Capture the cell that displays the provided text and extract its [x, y] central coordinate. 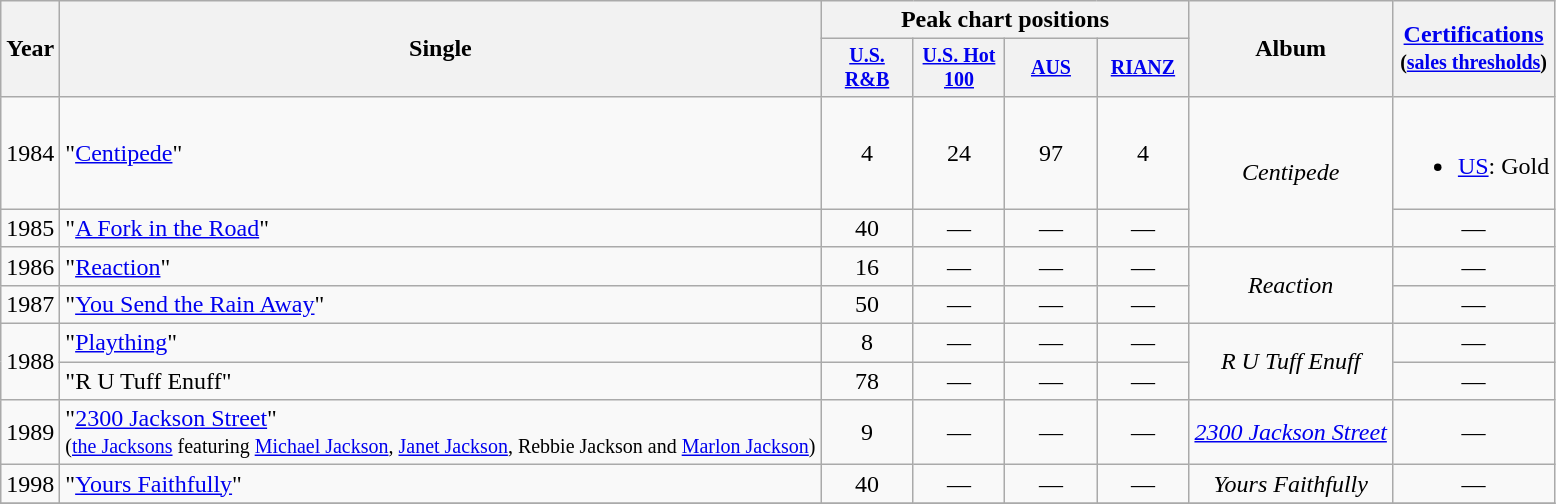
24 [959, 152]
Year [30, 49]
"Reaction" [440, 266]
1987 [30, 304]
1988 [30, 362]
"Centipede" [440, 152]
US: Gold [1473, 152]
"You Send the Rain Away" [440, 304]
1984 [30, 152]
AUS [1051, 68]
"Yours Faithfully" [440, 484]
"2300 Jackson Street" (the Jacksons featuring Michael Jackson, Janet Jackson, Rebbie Jackson and Marlon Jackson) [440, 432]
1998 [30, 484]
8 [867, 343]
1985 [30, 228]
50 [867, 304]
2300 Jackson Street [1290, 432]
16 [867, 266]
97 [1051, 152]
U.S. Hot 100 [959, 68]
R U Tuff Enuff [1290, 362]
Certifications(sales thresholds) [1473, 49]
Peak chart positions [1005, 20]
U.S. R&B [867, 68]
1986 [30, 266]
78 [867, 381]
"R U Tuff Enuff" [440, 381]
Reaction [1290, 285]
1989 [30, 432]
Yours Faithfully [1290, 484]
9 [867, 432]
Centipede [1290, 172]
RIANZ [1143, 68]
"Plaything" [440, 343]
Single [440, 49]
Album [1290, 49]
"A Fork in the Road" [440, 228]
